Find where the given text appears and provide that cell's center as (X, Y) coordinate. 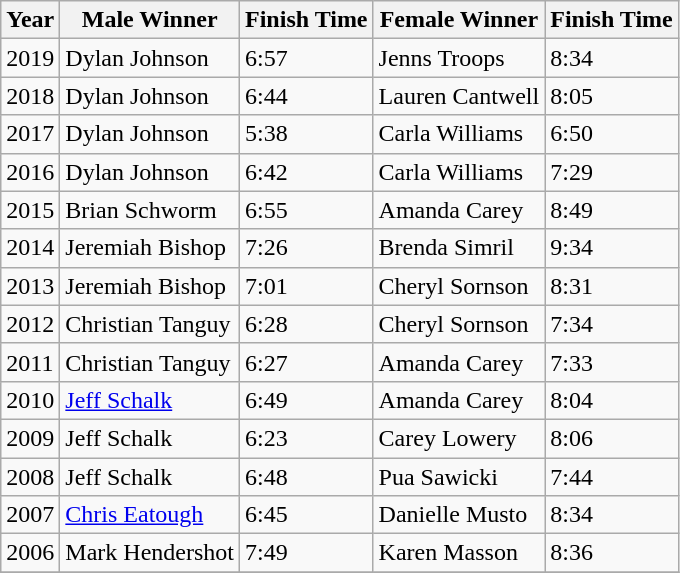
Chris Eatough (150, 515)
Year (30, 20)
Brian Schworm (150, 210)
8:31 (612, 286)
7:26 (307, 248)
Male Winner (150, 20)
6:50 (612, 134)
Jenns Troops (459, 58)
Female Winner (459, 20)
7:34 (612, 324)
6:45 (307, 515)
Lauren Cantwell (459, 96)
2014 (30, 248)
8:36 (612, 553)
6:48 (307, 477)
2019 (30, 58)
2009 (30, 438)
6:49 (307, 400)
6:27 (307, 362)
8:04 (612, 400)
2017 (30, 134)
7:01 (307, 286)
Danielle Musto (459, 515)
2015 (30, 210)
Karen Masson (459, 553)
8:06 (612, 438)
6:44 (307, 96)
Mark Hendershot (150, 553)
9:34 (612, 248)
6:55 (307, 210)
6:57 (307, 58)
2008 (30, 477)
2007 (30, 515)
8:05 (612, 96)
2006 (30, 553)
2016 (30, 172)
Carey Lowery (459, 438)
7:44 (612, 477)
2018 (30, 96)
2012 (30, 324)
5:38 (307, 134)
Pua Sawicki (459, 477)
2013 (30, 286)
6:23 (307, 438)
2010 (30, 400)
7:49 (307, 553)
7:33 (612, 362)
2011 (30, 362)
7:29 (612, 172)
6:28 (307, 324)
Brenda Simril (459, 248)
6:42 (307, 172)
8:49 (612, 210)
